Output the (x, y) coordinate of the center of the cell containing the given text.  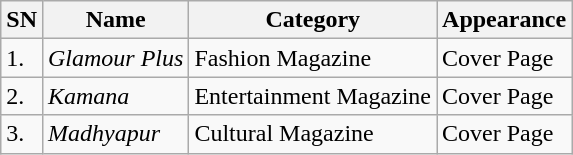
Kamana (115, 96)
Madhyapur (115, 134)
Category (313, 20)
Name (115, 20)
1. (22, 58)
Glamour Plus (115, 58)
SN (22, 20)
Entertainment Magazine (313, 96)
2. (22, 96)
3. (22, 134)
Cultural Magazine (313, 134)
Appearance (504, 20)
Fashion Magazine (313, 58)
